From the cell containing the given text, extract its center point as [x, y] coordinate. 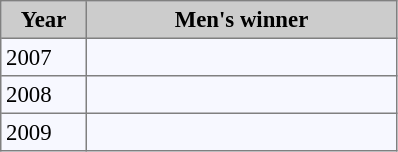
Year [44, 20]
2008 [44, 95]
2007 [44, 57]
Men's winner [241, 20]
2009 [44, 132]
